Return (x, y) of the center of cell containing provided text 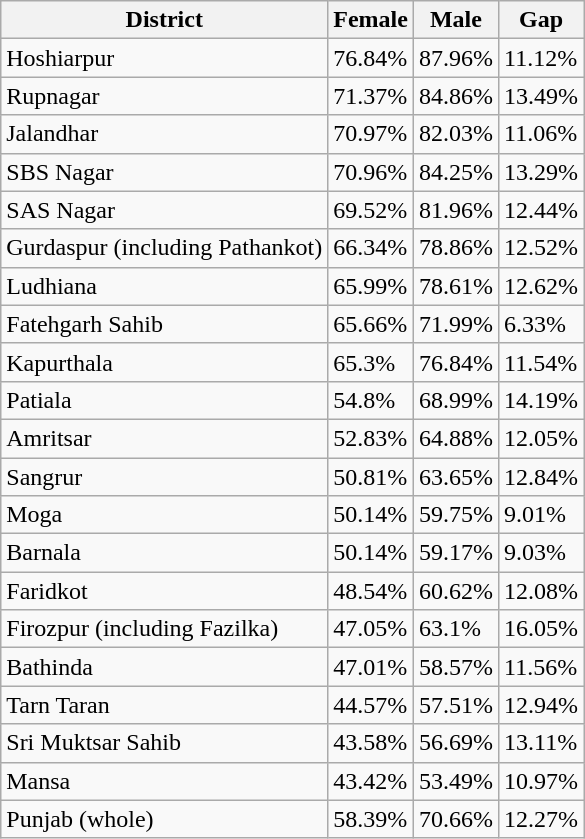
50.81% (371, 477)
71.99% (456, 324)
52.83% (371, 438)
47.05% (371, 629)
Punjab (whole) (164, 819)
63.65% (456, 477)
Amritsar (164, 438)
10.97% (540, 781)
70.96% (371, 172)
65.99% (371, 286)
56.69% (456, 743)
13.49% (540, 96)
Fatehgarh Sahib (164, 324)
66.34% (371, 248)
11.54% (540, 362)
12.05% (540, 438)
65.3% (371, 362)
14.19% (540, 400)
54.8% (371, 400)
64.88% (456, 438)
60.62% (456, 591)
78.86% (456, 248)
Rupnagar (164, 96)
Mansa (164, 781)
70.66% (456, 819)
16.05% (540, 629)
Hoshiarpur (164, 58)
70.97% (371, 134)
44.57% (371, 705)
78.61% (456, 286)
63.1% (456, 629)
6.33% (540, 324)
11.12% (540, 58)
84.25% (456, 172)
District (164, 20)
58.57% (456, 667)
12.62% (540, 286)
Faridkot (164, 591)
Tarn Taran (164, 705)
12.08% (540, 591)
12.44% (540, 210)
13.29% (540, 172)
12.84% (540, 477)
12.52% (540, 248)
Jalandhar (164, 134)
12.94% (540, 705)
Firozpur (including Fazilka) (164, 629)
53.49% (456, 781)
81.96% (456, 210)
9.03% (540, 553)
SAS Nagar (164, 210)
11.06% (540, 134)
11.56% (540, 667)
68.99% (456, 400)
58.39% (371, 819)
59.75% (456, 515)
82.03% (456, 134)
87.96% (456, 58)
Bathinda (164, 667)
Male (456, 20)
9.01% (540, 515)
Moga (164, 515)
Patiala (164, 400)
Barnala (164, 553)
Sri Muktsar Sahib (164, 743)
Sangrur (164, 477)
48.54% (371, 591)
71.37% (371, 96)
SBS Nagar (164, 172)
84.86% (456, 96)
65.66% (371, 324)
Ludhiana (164, 286)
57.51% (456, 705)
43.58% (371, 743)
43.42% (371, 781)
59.17% (456, 553)
47.01% (371, 667)
69.52% (371, 210)
12.27% (540, 819)
13.11% (540, 743)
Kapurthala (164, 362)
Female (371, 20)
Gurdaspur (including Pathankot) (164, 248)
Gap (540, 20)
